Identify which cell holds the provided text, then report its [x, y] central coordinate. 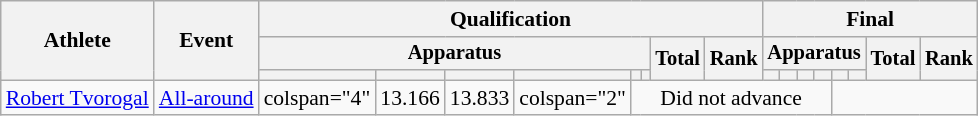
Final [870, 19]
Athlete [78, 40]
All-around [206, 98]
colspan="2" [572, 98]
13.833 [480, 98]
colspan="4" [318, 98]
Robert Tvorogal [78, 98]
Event [206, 40]
13.166 [410, 98]
Did not advance [731, 98]
Qualification [511, 19]
